Pinpoint the cell where the given text exists, returning its [X, Y] midpoint coordinate. 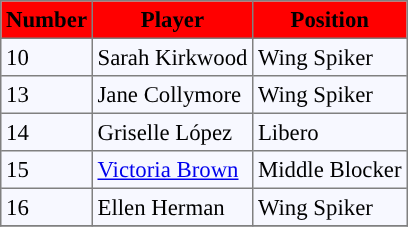
Position [330, 20]
10 [47, 57]
Ellen Herman [172, 207]
Jane Collymore [172, 95]
Victoria Brown [172, 170]
15 [47, 170]
14 [47, 132]
Player [172, 20]
Number [47, 20]
Griselle López [172, 132]
Middle Blocker [330, 170]
13 [47, 95]
Sarah Kirkwood [172, 57]
16 [47, 207]
Libero [330, 132]
